Search for the cell housing the specified text and yield its (x, y) center coordinate. 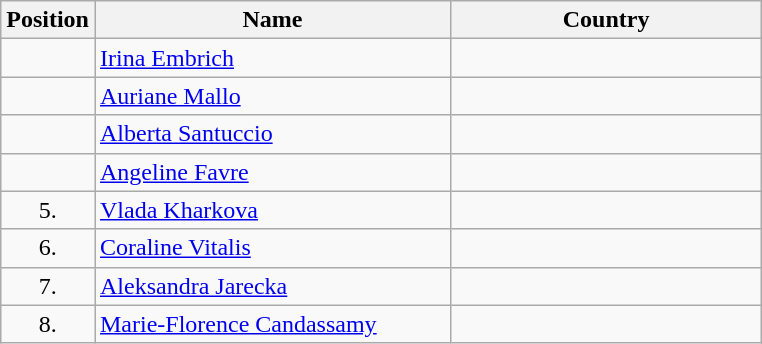
Aleksandra Jarecka (272, 286)
Position (48, 20)
5. (48, 210)
Auriane Mallo (272, 96)
6. (48, 248)
Marie-Florence Candassamy (272, 324)
Alberta Santuccio (272, 134)
Irina Embrich (272, 58)
Vlada Kharkova (272, 210)
Name (272, 20)
Coraline Vitalis (272, 248)
Angeline Favre (272, 172)
8. (48, 324)
Country (606, 20)
7. (48, 286)
